Scan for the cell matching the given text and deliver its [x, y] coordinate at center. 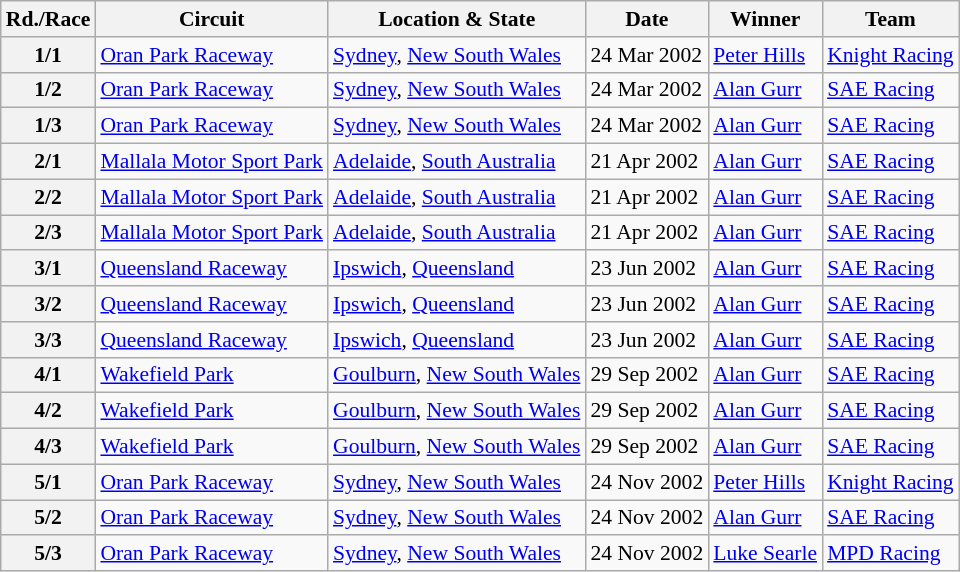
Luke Searle [765, 554]
MPD Racing [890, 554]
Date [646, 19]
1/3 [48, 126]
5/3 [48, 554]
4/3 [48, 447]
5/1 [48, 482]
2/1 [48, 162]
3/2 [48, 304]
Location & State [456, 19]
2/3 [48, 233]
Winner [765, 19]
1/2 [48, 90]
Team [890, 19]
2/2 [48, 197]
Circuit [212, 19]
3/1 [48, 269]
4/1 [48, 375]
Rd./Race [48, 19]
5/2 [48, 518]
3/3 [48, 340]
1/1 [48, 55]
4/2 [48, 411]
